Pinpoint the cell where the given text exists, returning its (X, Y) midpoint coordinate. 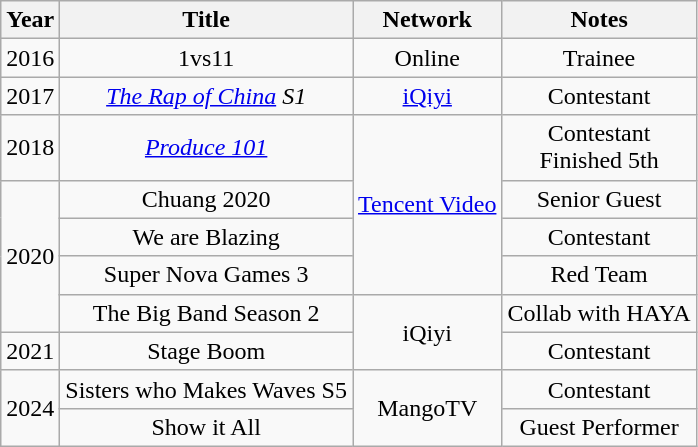
MangoTV (426, 408)
2024 (30, 408)
1vs11 (206, 58)
Network (426, 20)
The Big Band Season 2 (206, 313)
Guest Performer (599, 427)
Produce 101 (206, 148)
Stage Boom (206, 351)
2021 (30, 351)
Trainee (599, 58)
Contestant Finished 5th (599, 148)
2018 (30, 148)
Red Team (599, 275)
Sisters who Makes Waves S5 (206, 389)
Collab with HAYA (599, 313)
The Rap of China S1 (206, 96)
2016 (30, 58)
Super Nova Games 3 (206, 275)
Tencent Video (426, 204)
Notes (599, 20)
Online (426, 58)
2020 (30, 256)
2017 (30, 96)
Senior Guest (599, 199)
Chuang 2020 (206, 199)
Year (30, 20)
We are Blazing (206, 237)
Title (206, 20)
Show it All (206, 427)
